Output the [X, Y] coordinate of the center of the cell containing the given text.  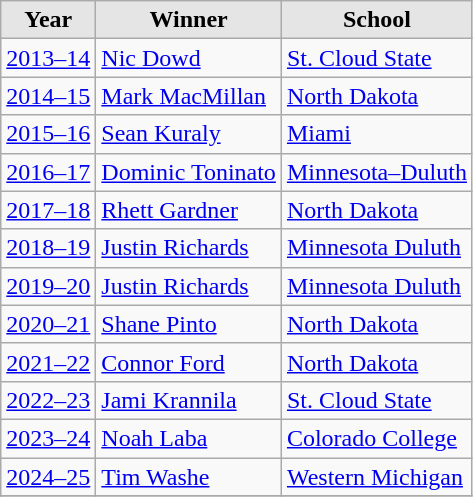
Year [48, 20]
Jami Krannila [189, 400]
Connor Ford [189, 362]
Mark MacMillan [189, 96]
2016–17 [48, 172]
Winner [189, 20]
2022–23 [48, 400]
Tim Washe [189, 477]
2020–21 [48, 324]
Sean Kuraly [189, 134]
Colorado College [376, 438]
Minnesota–Duluth [376, 172]
Nic Dowd [189, 58]
Miami [376, 134]
2023–24 [48, 438]
2013–14 [48, 58]
Rhett Gardner [189, 210]
Western Michigan [376, 477]
2014–15 [48, 96]
School [376, 20]
2015–16 [48, 134]
2021–22 [48, 362]
2018–19 [48, 248]
2024–25 [48, 477]
Dominic Toninato [189, 172]
Shane Pinto [189, 324]
2017–18 [48, 210]
2019–20 [48, 286]
Noah Laba [189, 438]
